From the cell containing the given text, extract its center point as [x, y] coordinate. 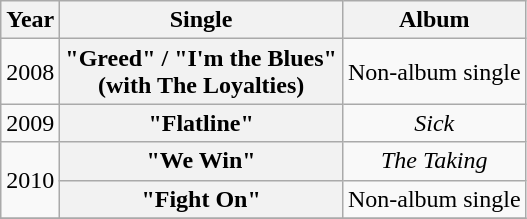
"We Win" [202, 161]
Album [434, 20]
The Taking [434, 161]
Year [30, 20]
2010 [30, 180]
Sick [434, 123]
Single [202, 20]
2009 [30, 123]
"Fight On" [202, 199]
"Flatline" [202, 123]
"Greed" / "I'm the Blues"(with The Loyalties) [202, 72]
2008 [30, 72]
